Output the [x, y] coordinate of the center of the cell containing the given text.  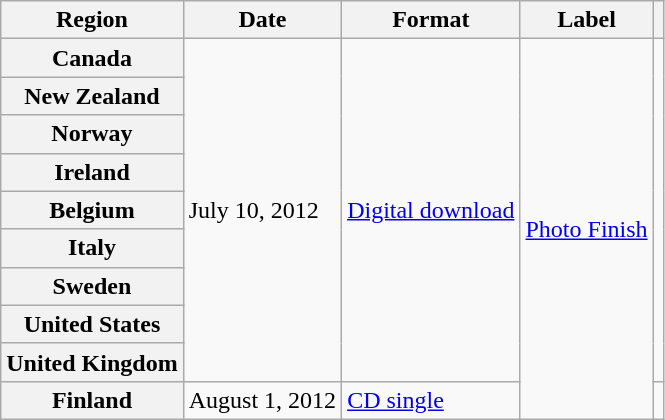
Finland [92, 400]
Norway [92, 134]
Belgium [92, 210]
Ireland [92, 172]
Format [431, 20]
New Zealand [92, 96]
United States [92, 324]
August 1, 2012 [262, 400]
Label [586, 20]
Region [92, 20]
July 10, 2012 [262, 210]
Canada [92, 58]
Photo Finish [586, 230]
Date [262, 20]
Italy [92, 248]
CD single [431, 400]
Sweden [92, 286]
United Kingdom [92, 362]
Digital download [431, 210]
